Identify which cell holds the provided text, then report its [x, y] central coordinate. 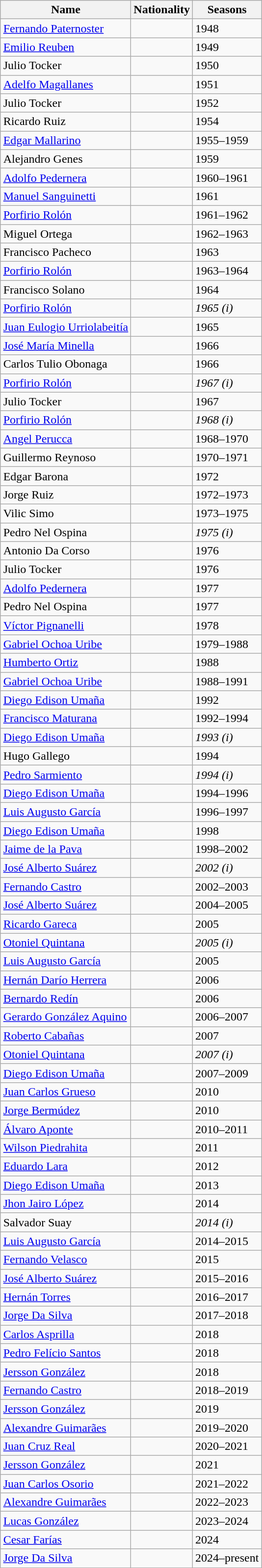
1988 [227, 663]
1952 [227, 103]
1972 [227, 476]
2014 (i) [227, 1222]
1949 [227, 47]
Juan Carlos Osorio [66, 1484]
1968–1970 [227, 439]
1998 [227, 831]
Guillermo Reynoso [66, 457]
Edgar Mallarino [66, 140]
2022–2023 [227, 1502]
2017–2018 [227, 1316]
2020–2021 [227, 1446]
2005 (i) [227, 943]
Carlos Asprilla [66, 1334]
1960–1961 [227, 177]
2013 [227, 1185]
Bernardo Redín [66, 998]
1973–1975 [227, 513]
Manuel Sanguinetti [66, 196]
Wilson Piedrahita [66, 1148]
1978 [227, 625]
2015–2016 [227, 1278]
2024 [227, 1540]
1955–1959 [227, 140]
Víctor Pignanelli [66, 625]
Vilic Simo [66, 513]
Seasons [227, 10]
1951 [227, 84]
2021 [227, 1465]
1967 [227, 401]
1961–1962 [227, 215]
Alejandro Genes [66, 159]
Name [66, 10]
Cesar Farías [66, 1540]
Pedro Felício Santos [66, 1353]
2021–2022 [227, 1484]
Pedro Sarmiento [66, 774]
Ricardo Ruiz [66, 122]
Edgar Barona [66, 476]
Hernán Torres [66, 1297]
2023–2024 [227, 1521]
Nationality [162, 10]
Miguel Ortega [66, 234]
Fernando Paternoster [66, 28]
1964 [227, 290]
1965 [227, 327]
1994 [227, 756]
Eduardo Lara [66, 1167]
Jorge Bermúdez [66, 1110]
2006–2007 [227, 1017]
2011 [227, 1148]
Adelfo Magallanes [66, 84]
Hugo Gallego [66, 756]
Carlos Tulio Obonaga [66, 364]
2019–2020 [227, 1428]
1996–1997 [227, 812]
Juan Carlos Grueso [66, 1092]
2002 (i) [227, 868]
1975 (i) [227, 532]
Gerardo González Aquino [66, 1017]
Lucas González [66, 1521]
Francisco Pacheco [66, 252]
2015 [227, 1260]
Juan Eulogio Urriolabeitía [66, 327]
1994 (i) [227, 774]
2010–2011 [227, 1129]
1992–1994 [227, 719]
2012 [227, 1167]
1988–1991 [227, 681]
Hernán Darío Herrera [66, 980]
1962–1963 [227, 234]
1968 (i) [227, 420]
1994–1996 [227, 793]
Fernando Velasco [66, 1260]
1963–1964 [227, 271]
1965 (i) [227, 308]
2007 (i) [227, 1054]
1950 [227, 66]
Francisco Solano [66, 290]
1993 (i) [227, 737]
Ricardo Gareca [66, 924]
1967 (i) [227, 383]
2004–2005 [227, 905]
2019 [227, 1409]
1963 [227, 252]
2014 [227, 1204]
José María Minella [66, 346]
1959 [227, 159]
1948 [227, 28]
1961 [227, 196]
2002–2003 [227, 887]
2014–2015 [227, 1241]
1998–2002 [227, 849]
2024–present [227, 1558]
Jaime de la Pava [66, 849]
Salvador Suay [66, 1222]
Álvaro Aponte [66, 1129]
1979–1988 [227, 644]
2018–2019 [227, 1390]
1970–1971 [227, 457]
Jhon Jairo López [66, 1204]
Roberto Cabañas [66, 1036]
1972–1973 [227, 495]
Francisco Maturana [66, 719]
2007 [227, 1036]
Angel Perucca [66, 439]
Emilio Reuben [66, 47]
Jorge Ruiz [66, 495]
2007–2009 [227, 1073]
Humberto Ortiz [66, 663]
1992 [227, 700]
1954 [227, 122]
2016–2017 [227, 1297]
Antonio Da Corso [66, 551]
Juan Cruz Real [66, 1446]
